Pinpoint the cell where the given text exists, returning its (x, y) midpoint coordinate. 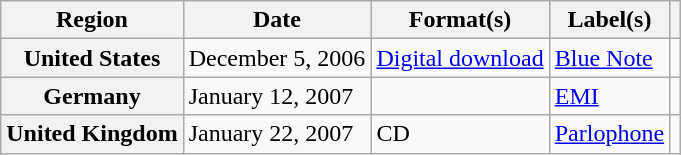
Germany (92, 96)
United Kingdom (92, 134)
CD (460, 134)
Blue Note (609, 58)
December 5, 2006 (277, 58)
Label(s) (609, 20)
United States (92, 58)
Region (92, 20)
Digital download (460, 58)
January 12, 2007 (277, 96)
Parlophone (609, 134)
Date (277, 20)
Format(s) (460, 20)
January 22, 2007 (277, 134)
EMI (609, 96)
